Return (X, Y) of the center of cell containing provided text 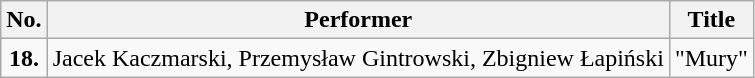
"Mury" (711, 58)
Jacek Kaczmarski, Przemysław Gintrowski, Zbigniew Łapiński (358, 58)
Performer (358, 20)
No. (24, 20)
Title (711, 20)
18. (24, 58)
